Capture the cell that displays the provided text and extract its [x, y] central coordinate. 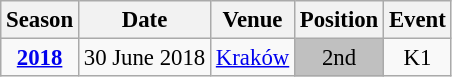
Event [418, 20]
2nd [340, 58]
2018 [40, 58]
30 June 2018 [144, 58]
Date [144, 20]
Season [40, 20]
Venue [253, 20]
Kraków [253, 58]
K1 [418, 58]
Position [340, 20]
